From the cell containing the given text, extract its center point as (x, y) coordinate. 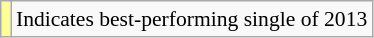
Indicates best-performing single of 2013 (192, 19)
